Detect which cell encompasses the target text, then output its [x, y] center coordinate. 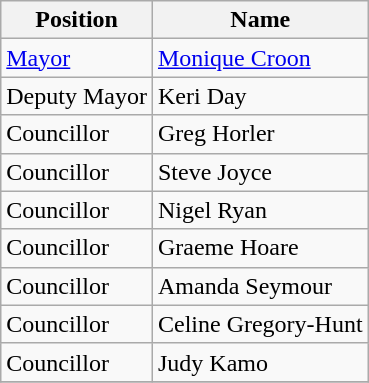
Greg Horler [260, 134]
Amanda Seymour [260, 286]
Mayor [77, 58]
Nigel Ryan [260, 210]
Celine Gregory-Hunt [260, 324]
Judy Kamo [260, 362]
Deputy Mayor [77, 96]
Keri Day [260, 96]
Position [77, 20]
Name [260, 20]
Monique Croon [260, 58]
Graeme Hoare [260, 248]
Steve Joyce [260, 172]
